Find where the given text appears and provide that cell's center as [x, y] coordinate. 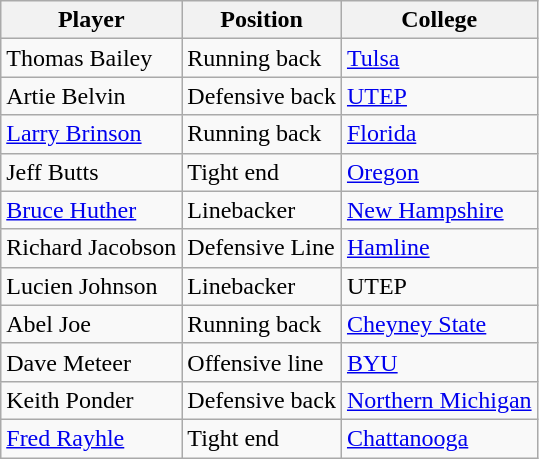
Cheyney State [439, 324]
Oregon [439, 172]
Richard Jacobson [92, 248]
Offensive line [262, 362]
Northern Michigan [439, 400]
Fred Rayhle [92, 438]
Keith Ponder [92, 400]
College [439, 20]
Hamline [439, 248]
Defensive Line [262, 248]
Chattanooga [439, 438]
Position [262, 20]
Dave Meteer [92, 362]
Artie Belvin [92, 96]
Bruce Huther [92, 210]
Larry Brinson [92, 134]
BYU [439, 362]
Thomas Bailey [92, 58]
Abel Joe [92, 324]
Lucien Johnson [92, 286]
Player [92, 20]
Florida [439, 134]
Tulsa [439, 58]
Jeff Butts [92, 172]
New Hampshire [439, 210]
